Identify which cell holds the provided text, then report its (x, y) central coordinate. 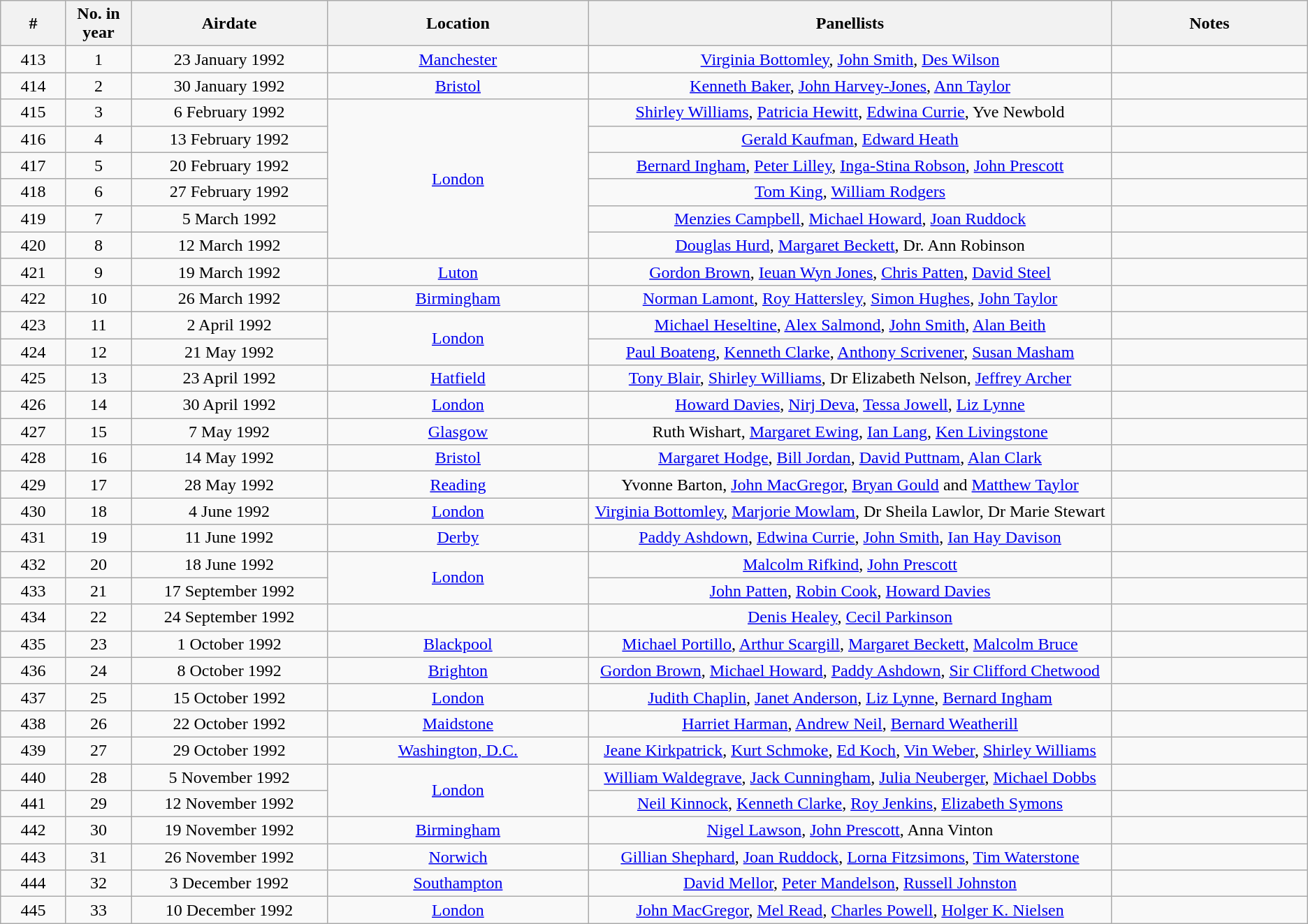
28 (99, 777)
Denis Healey, Cecil Parkinson (850, 617)
Gerald Kaufman, Edward Heath (850, 139)
Gordon Brown, Ieuan Wyn Jones, Chris Patten, David Steel (850, 272)
Tony Blair, Shirley Williams, Dr Elizabeth Nelson, Jeffrey Archer (850, 379)
16 (99, 458)
5 November 1992 (229, 777)
15 (99, 432)
Location (458, 24)
Shirley Williams, Patricia Hewitt, Edwina Currie, Yve Newbold (850, 112)
416 (34, 139)
Derby (458, 538)
436 (34, 670)
Southampton (458, 883)
27 (99, 750)
Hatfield (458, 379)
430 (34, 511)
18 June 1992 (229, 564)
431 (34, 538)
Yvonne Barton, John MacGregor, Bryan Gould and Matthew Taylor (850, 485)
Tom King, William Rodgers (850, 192)
19 (99, 538)
Glasgow (458, 432)
28 May 1992 (229, 485)
14 (99, 405)
19 November 1992 (229, 830)
32 (99, 883)
21 May 1992 (229, 351)
6 February 1992 (229, 112)
22 October 1992 (229, 724)
445 (34, 910)
8 (99, 245)
Kenneth Baker, John Harvey-Jones, Ann Taylor (850, 86)
441 (34, 804)
Ruth Wishart, Margaret Ewing, Ian Lang, Ken Livingstone (850, 432)
425 (34, 379)
423 (34, 325)
John Patten, Robin Cook, Howard Davies (850, 591)
Washington, D.C. (458, 750)
17 (99, 485)
William Waldegrave, Jack Cunningham, Julia Neuberger, Michael Dobbs (850, 777)
Maidstone (458, 724)
David Mellor, Peter Mandelson, Russell Johnston (850, 883)
433 (34, 591)
1 October 1992 (229, 644)
415 (34, 112)
426 (34, 405)
4 (99, 139)
30 January 1992 (229, 86)
24 September 1992 (229, 617)
420 (34, 245)
10 December 1992 (229, 910)
Manchester (458, 59)
Jeane Kirkpatrick, Kurt Schmoke, Ed Koch, Vin Weber, Shirley Williams (850, 750)
414 (34, 86)
Virginia Bottomley, John Smith, Des Wilson (850, 59)
439 (34, 750)
26 March 1992 (229, 298)
Nigel Lawson, John Prescott, Anna Vinton (850, 830)
23 April 1992 (229, 379)
413 (34, 59)
434 (34, 617)
1 (99, 59)
10 (99, 298)
Brighton (458, 670)
11 (99, 325)
Luton (458, 272)
Michael Heseltine, Alex Salmond, John Smith, Alan Beith (850, 325)
429 (34, 485)
Malcolm Rifkind, John Prescott (850, 564)
Gillian Shephard, Joan Ruddock, Lorna Fitzsimons, Tim Waterstone (850, 857)
12 March 1992 (229, 245)
422 (34, 298)
Reading (458, 485)
23 January 1992 (229, 59)
3 December 1992 (229, 883)
Margaret Hodge, Bill Jordan, David Puttnam, Alan Clark (850, 458)
419 (34, 219)
443 (34, 857)
14 May 1992 (229, 458)
421 (34, 272)
26 (99, 724)
8 October 1992 (229, 670)
Panellists (850, 24)
6 (99, 192)
5 March 1992 (229, 219)
3 (99, 112)
428 (34, 458)
440 (34, 777)
Neil Kinnock, Kenneth Clarke, Roy Jenkins, Elizabeth Symons (850, 804)
John MacGregor, Mel Read, Charles Powell, Holger K. Nielsen (850, 910)
Michael Portillo, Arthur Scargill, Margaret Beckett, Malcolm Bruce (850, 644)
432 (34, 564)
No. in year (99, 24)
26 November 1992 (229, 857)
427 (34, 432)
29 October 1992 (229, 750)
Paul Boateng, Kenneth Clarke, Anthony Scrivener, Susan Masham (850, 351)
12 November 1992 (229, 804)
418 (34, 192)
17 September 1992 (229, 591)
18 (99, 511)
Harriet Harman, Andrew Neil, Bernard Weatherill (850, 724)
22 (99, 617)
Menzies Campbell, Michael Howard, Joan Ruddock (850, 219)
25 (99, 697)
2 (99, 86)
437 (34, 697)
# (34, 24)
Virginia Bottomley, Marjorie Mowlam, Dr Sheila Lawlor, Dr Marie Stewart (850, 511)
435 (34, 644)
Paddy Ashdown, Edwina Currie, John Smith, Ian Hay Davison (850, 538)
424 (34, 351)
15 October 1992 (229, 697)
30 (99, 830)
Norman Lamont, Roy Hattersley, Simon Hughes, John Taylor (850, 298)
12 (99, 351)
19 March 1992 (229, 272)
5 (99, 166)
Bernard Ingham, Peter Lilley, Inga-Stina Robson, John Prescott (850, 166)
Notes (1210, 24)
Norwich (458, 857)
Blackpool (458, 644)
Howard Davies, Nirj Deva, Tessa Jowell, Liz Lynne (850, 405)
417 (34, 166)
Gordon Brown, Michael Howard, Paddy Ashdown, Sir Clifford Chetwood (850, 670)
9 (99, 272)
4 June 1992 (229, 511)
27 February 1992 (229, 192)
30 April 1992 (229, 405)
31 (99, 857)
444 (34, 883)
7 May 1992 (229, 432)
21 (99, 591)
438 (34, 724)
7 (99, 219)
Airdate (229, 24)
24 (99, 670)
13 (99, 379)
29 (99, 804)
2 April 1992 (229, 325)
33 (99, 910)
23 (99, 644)
Douglas Hurd, Margaret Beckett, Dr. Ann Robinson (850, 245)
13 February 1992 (229, 139)
Judith Chaplin, Janet Anderson, Liz Lynne, Bernard Ingham (850, 697)
20 (99, 564)
11 June 1992 (229, 538)
442 (34, 830)
20 February 1992 (229, 166)
